Scan for the cell matching the given text and deliver its [x, y] coordinate at center. 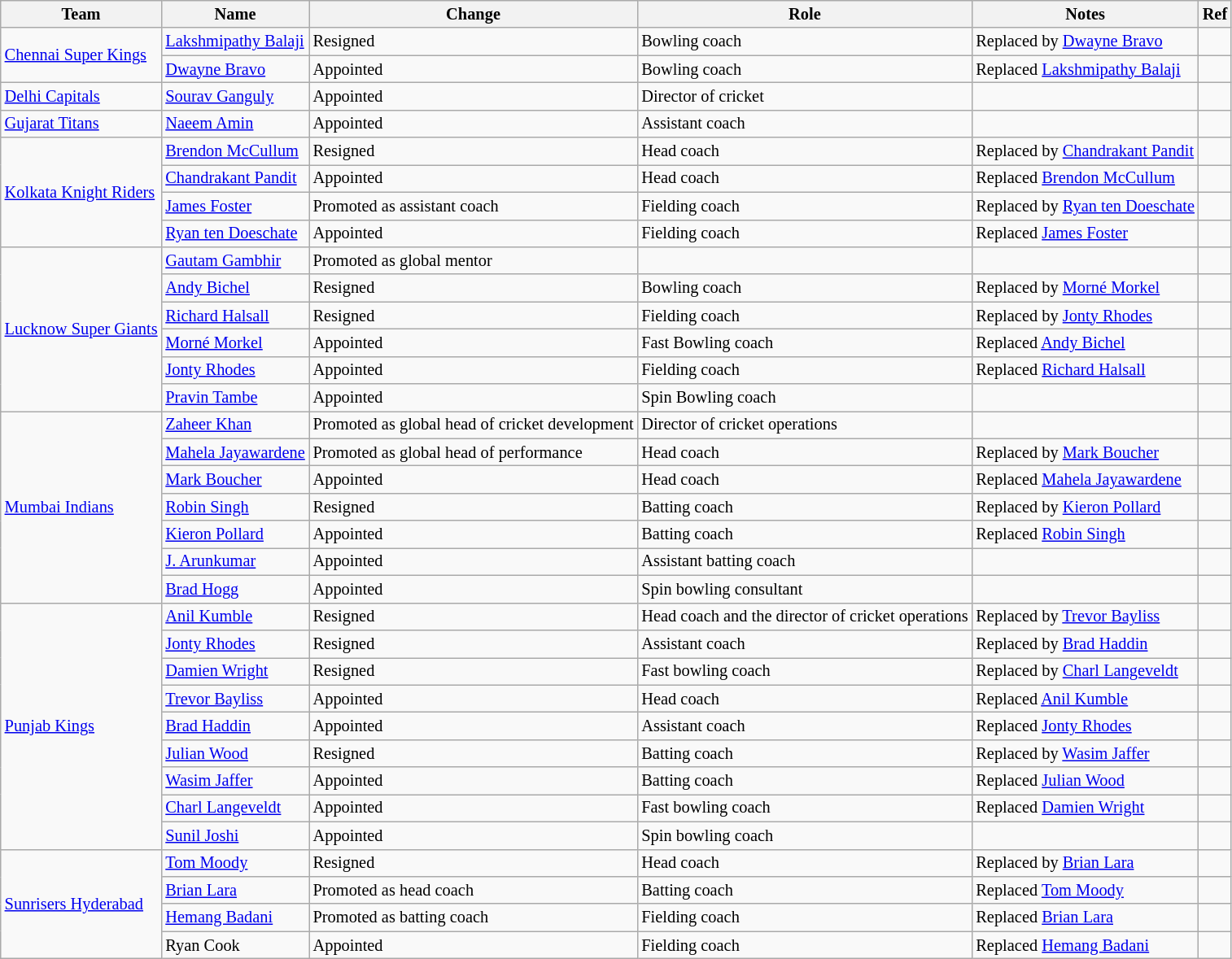
Replaced Mahela Jayawardene [1085, 479]
Zaheer Khan [234, 425]
Andy Bichel [234, 288]
Brian Lara [234, 890]
Replaced by Chandrakant Pandit [1085, 151]
Replaced Lakshmipathy Balaji [1085, 69]
Replaced Brian Lara [1085, 918]
Lakshmipathy Balaji [234, 41]
Mahela Jayawardene [234, 452]
Replaced James Foster [1085, 233]
Brad Hogg [234, 589]
J. Arunkumar [234, 561]
Wasim Jaffer [234, 781]
Change [474, 14]
Head coach and the director of cricket operations [804, 617]
Ref [1215, 14]
Team [81, 14]
Replaced by Charl Langeveldt [1085, 671]
Julian Wood [234, 753]
Promoted as global mentor [474, 260]
Damien Wright [234, 671]
Replaced Robin Singh [1085, 534]
Promoted as batting coach [474, 918]
Replaced Anil Kumble [1085, 699]
Spin bowling coach [804, 835]
Hemang Badani [234, 918]
Replaced by Mark Boucher [1085, 452]
Kolkata Knight Riders [81, 192]
Morné Morkel [234, 342]
Promoted as head coach [474, 890]
Delhi Capitals [81, 96]
Richard Halsall [234, 316]
Director of cricket operations [804, 425]
Ryan ten Doeschate [234, 233]
Spin bowling consultant [804, 589]
Spin Bowling coach [804, 398]
Sunrisers Hyderabad [81, 905]
Gautam Gambhir [234, 260]
Replaced Hemang Badani [1085, 945]
Mark Boucher [234, 479]
Replaced by Ryan ten Doeschate [1085, 206]
Replaced by Morné Morkel [1085, 288]
Fast Bowling coach [804, 342]
Trevor Bayliss [234, 699]
Charl Langeveldt [234, 808]
Assistant batting coach [804, 561]
Role [804, 14]
Sunil Joshi [234, 835]
Pravin Tambe [234, 398]
Chennai Super Kings [81, 55]
Punjab Kings [81, 726]
Dwayne Bravo [234, 69]
Director of cricket [804, 96]
Brendon McCullum [234, 151]
Replaced by Brian Lara [1085, 863]
Replaced by Trevor Bayliss [1085, 617]
Name [234, 14]
Mumbai Indians [81, 507]
Replaced by Brad Haddin [1085, 643]
Gujarat Titans [81, 124]
Promoted as global head of cricket development [474, 425]
Anil Kumble [234, 617]
Replaced Tom Moody [1085, 890]
Sourav Ganguly [234, 96]
Replaced by Jonty Rhodes [1085, 316]
Promoted as assistant coach [474, 206]
Chandrakant Pandit [234, 178]
Replaced Andy Bichel [1085, 342]
Robin Singh [234, 507]
Ryan Cook [234, 945]
Brad Haddin [234, 726]
Replaced Julian Wood [1085, 781]
James Foster [234, 206]
Replaced Jonty Rhodes [1085, 726]
Naeem Amin [234, 124]
Kieron Pollard [234, 534]
Replaced Brendon McCullum [1085, 178]
Replaced by Wasim Jaffer [1085, 753]
Lucknow Super Giants [81, 329]
Replaced by Kieron Pollard [1085, 507]
Tom Moody [234, 863]
Replaced by Dwayne Bravo [1085, 41]
Replaced Richard Halsall [1085, 370]
Promoted as global head of performance [474, 452]
Replaced Damien Wright [1085, 808]
Notes [1085, 14]
